Determine the [X, Y] coordinate at the center of the cell enclosing the given text.  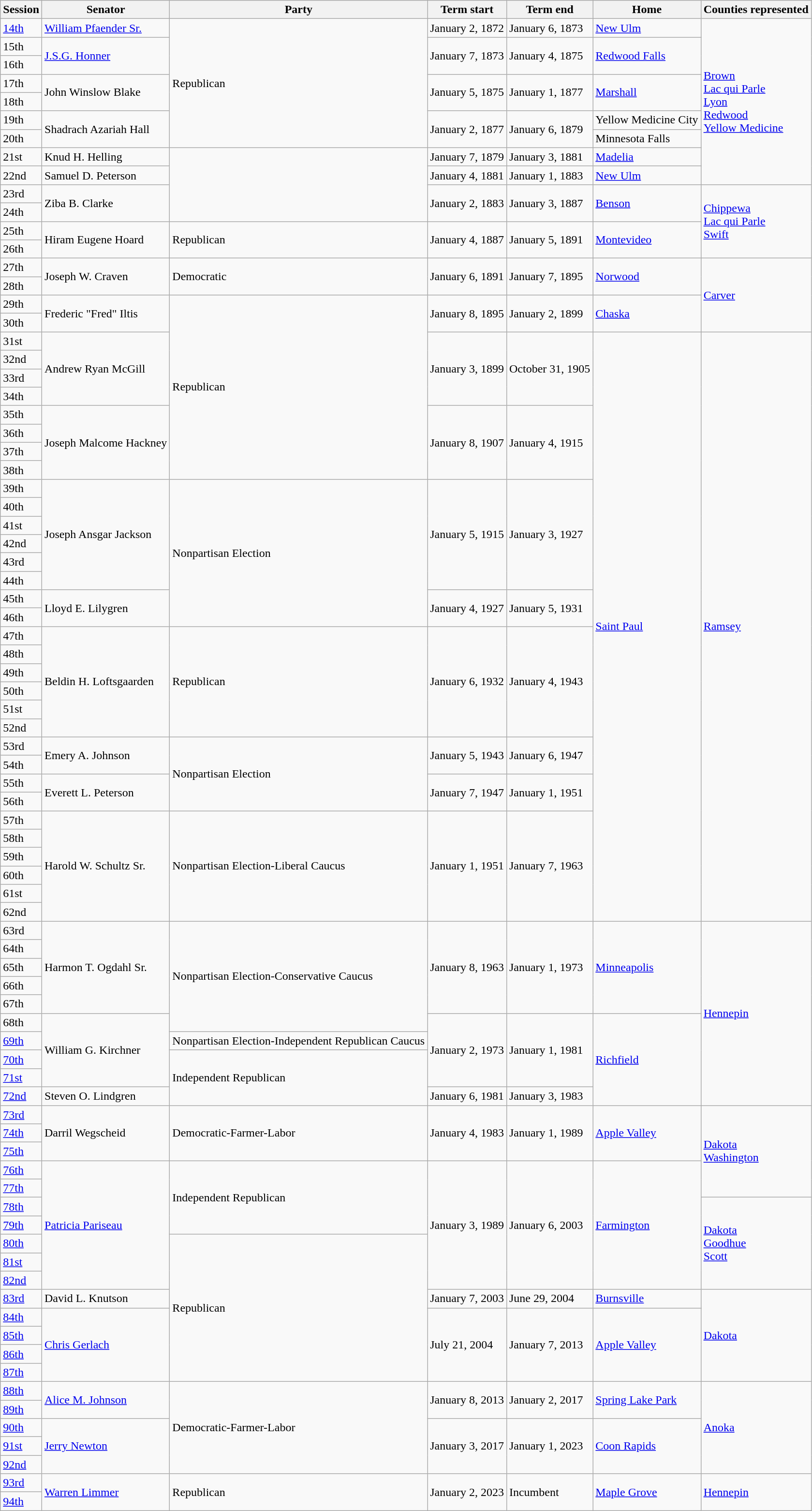
71st [21, 1077]
56th [21, 801]
Nonpartisan Election-Liberal Caucus [299, 866]
34th [21, 396]
Benson [647, 203]
January 8, 1907 [467, 442]
David L. Knutson [106, 1299]
Joseph Ansgar Jackson [106, 534]
Democratic [299, 277]
January 7, 1895 [549, 277]
Beldin H. Loftsgaarden [106, 682]
76th [21, 1170]
93rd [21, 1483]
92nd [21, 1465]
January 4, 1881 [467, 175]
59th [21, 857]
78th [21, 1207]
January 1, 1989 [549, 1133]
January 6, 1891 [467, 277]
Hiram Eugene Hoard [106, 240]
January 1, 1883 [549, 175]
Ramsey [756, 627]
Chippewa Lac qui Parle Swift [756, 221]
17th [21, 83]
42nd [21, 544]
Coon Rapids [647, 1446]
Senator [106, 10]
January 5, 1891 [549, 240]
31st [21, 341]
January 8, 2013 [467, 1400]
October 31, 1905 [549, 369]
January 3, 1983 [549, 1096]
61st [21, 894]
January 1, 1973 [549, 967]
21st [21, 157]
Marshall [647, 92]
January 4, 1915 [549, 442]
January 7, 1873 [467, 56]
Maple Grove [647, 1492]
64th [21, 949]
Emery A. Johnson [106, 755]
January 4, 1983 [467, 1133]
65th [21, 967]
Jerry Newton [106, 1446]
January 3, 1899 [467, 369]
44th [21, 581]
January 2, 2017 [549, 1400]
82nd [21, 1280]
January 7, 2013 [549, 1345]
Samuel D. Peterson [106, 175]
Warren Limmer [106, 1492]
43rd [21, 562]
Joseph W. Craven [106, 277]
January 8, 1895 [467, 314]
Darril Wegscheid [106, 1133]
Montevideo [647, 240]
36th [21, 433]
Knud H. Helling [106, 157]
73rd [21, 1114]
Nonpartisan Election-Independent Republican Caucus [299, 1041]
January 3, 1887 [549, 203]
William G. Kirchner [106, 1050]
30th [21, 323]
January 5, 1931 [549, 608]
54th [21, 764]
January 5, 1943 [467, 755]
Patricia Pariseau [106, 1225]
January 2, 1883 [467, 203]
84th [21, 1317]
24th [21, 212]
Alice M. Johnson [106, 1400]
75th [21, 1152]
60th [21, 875]
20th [21, 138]
29th [21, 304]
Redwood Falls [647, 56]
J.S.G. Honner [106, 56]
41st [21, 525]
Madelia [647, 157]
89th [21, 1409]
85th [21, 1335]
July 21, 2004 [467, 1345]
John Winslow Blake [106, 92]
William Pfaender Sr. [106, 28]
83rd [21, 1299]
January 7, 1963 [549, 866]
Joseph Malcome Hackney [106, 442]
48th [21, 654]
January 3, 1881 [549, 157]
52nd [21, 728]
Minneapolis [647, 967]
86th [21, 1354]
January 4, 1887 [467, 240]
28th [21, 286]
January 2, 1877 [467, 129]
January 6, 1879 [549, 129]
Minnesota Falls [647, 138]
53rd [21, 746]
15th [21, 46]
32nd [21, 359]
45th [21, 599]
63rd [21, 930]
Term start [467, 10]
22nd [21, 175]
79th [21, 1225]
Party [299, 10]
57th [21, 820]
January 1, 1877 [549, 92]
Frederic "Fred" Iltis [106, 314]
88th [21, 1391]
87th [21, 1372]
77th [21, 1188]
90th [21, 1428]
Steven O. Lindgren [106, 1096]
26th [21, 249]
16th [21, 65]
Ziba B. Clarke [106, 203]
January 4, 1943 [549, 682]
39th [21, 488]
81st [21, 1262]
Incumbent [549, 1492]
55th [21, 783]
68th [21, 1022]
Counties represented [756, 10]
Andrew Ryan McGill [106, 369]
58th [21, 838]
Norwood [647, 277]
72nd [21, 1096]
January 2, 1973 [467, 1050]
January 6, 1947 [549, 755]
40th [21, 507]
Lloyd E. Lilygren [106, 608]
January 5, 1875 [467, 92]
January 1, 2023 [549, 1446]
Nonpartisan Election-Conservative Caucus [299, 976]
Richfield [647, 1059]
25th [21, 231]
Chaska [647, 314]
38th [21, 470]
January 4, 1875 [549, 56]
Shadrach Azariah Hall [106, 129]
Yellow Medicine City [647, 120]
Harold W. Schultz Sr. [106, 866]
Everett L. Peterson [106, 792]
Saint Paul [647, 627]
14th [21, 28]
January 2, 1899 [549, 314]
Burnsville [647, 1299]
January 6, 1873 [549, 28]
80th [21, 1243]
January 1, 1981 [549, 1050]
June 29, 2004 [549, 1299]
27th [21, 268]
Dakota [756, 1335]
47th [21, 636]
January 2, 1872 [467, 28]
23rd [21, 194]
Session [21, 10]
Term end [549, 10]
Anoka [756, 1427]
51st [21, 709]
Farmington [647, 1225]
January 5, 1915 [467, 534]
DakotaWashington [756, 1151]
70th [21, 1059]
Harmon T. Ogdahl Sr. [106, 967]
62nd [21, 912]
94th [21, 1501]
69th [21, 1041]
January 6, 2003 [549, 1225]
50th [21, 691]
January 3, 1927 [549, 534]
January 7, 1947 [467, 792]
Brown Lac qui Parle Lyon Redwood Yellow Medicine [756, 102]
January 6, 1932 [467, 682]
37th [21, 451]
46th [21, 617]
66th [21, 986]
Carver [756, 295]
Spring Lake Park [647, 1400]
91st [21, 1446]
January 7, 1879 [467, 157]
Dakota Goodhue Scott [756, 1243]
January 2, 2023 [467, 1492]
January 3, 2017 [467, 1446]
74th [21, 1133]
January 8, 1963 [467, 967]
Home [647, 10]
Chris Gerlach [106, 1345]
49th [21, 673]
January 3, 1989 [467, 1225]
19th [21, 120]
January 6, 1981 [467, 1096]
January 7, 2003 [467, 1299]
18th [21, 102]
35th [21, 415]
67th [21, 1004]
33rd [21, 378]
January 4, 1927 [467, 608]
